Identify which cell holds the provided text, then report its (X, Y) central coordinate. 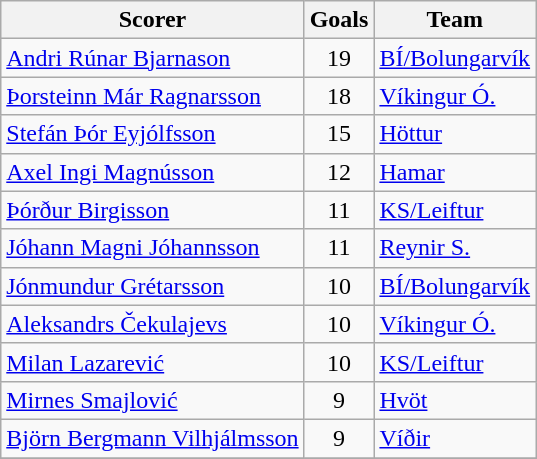
Milan Lazarević (152, 362)
Jóhann Magni Jóhannsson (152, 248)
12 (339, 172)
Mirnes Smajlović (152, 400)
Stefán Þór Eyjólfsson (152, 134)
15 (339, 134)
Scorer (152, 20)
Jónmundur Grétarsson (152, 286)
Höttur (455, 134)
Andri Rúnar Bjarnason (152, 58)
Björn Bergmann Vilhjálmsson (152, 438)
Víðir (455, 438)
Þórður Birgisson (152, 210)
Hvöt (455, 400)
Hamar (455, 172)
Reynir S. (455, 248)
19 (339, 58)
Aleksandrs Čekulajevs (152, 324)
18 (339, 96)
Axel Ingi Magnússon (152, 172)
Þorsteinn Már Ragnarsson (152, 96)
Goals (339, 20)
Team (455, 20)
